Locate the cell with the specified text and output its [X, Y] center coordinate. 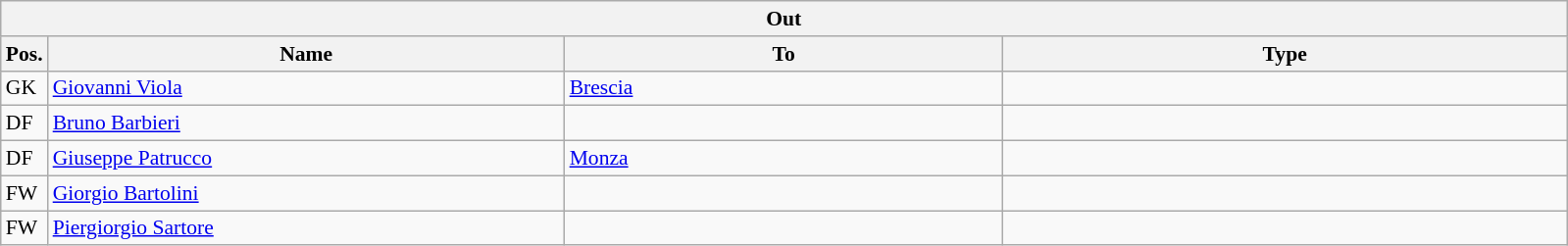
Giovanni Viola [306, 88]
Giuseppe Patrucco [306, 159]
GK [25, 88]
Out [784, 19]
To [784, 54]
Piergiorgio Sartore [306, 228]
Type [1285, 54]
Giorgio Bartolini [306, 193]
Brescia [784, 88]
Bruno Barbieri [306, 123]
Monza [784, 159]
Pos. [25, 54]
Name [306, 54]
